Identify which cell holds the provided text, then report its (x, y) central coordinate. 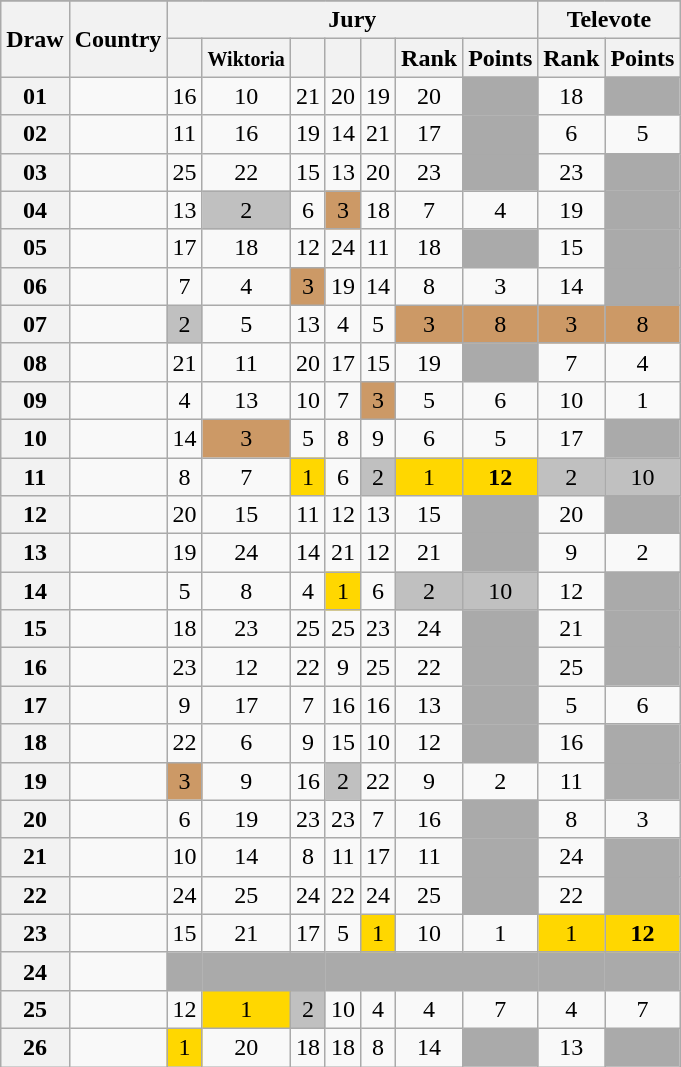
02 (35, 134)
Televote (609, 20)
07 (35, 324)
26 (35, 1047)
Draw (35, 39)
Country (118, 39)
04 (35, 210)
01 (35, 96)
03 (35, 172)
08 (35, 362)
Wiktoria (246, 58)
05 (35, 248)
06 (35, 286)
Jury (352, 20)
09 (35, 400)
